From the cell containing the given text, extract its center point as [x, y] coordinate. 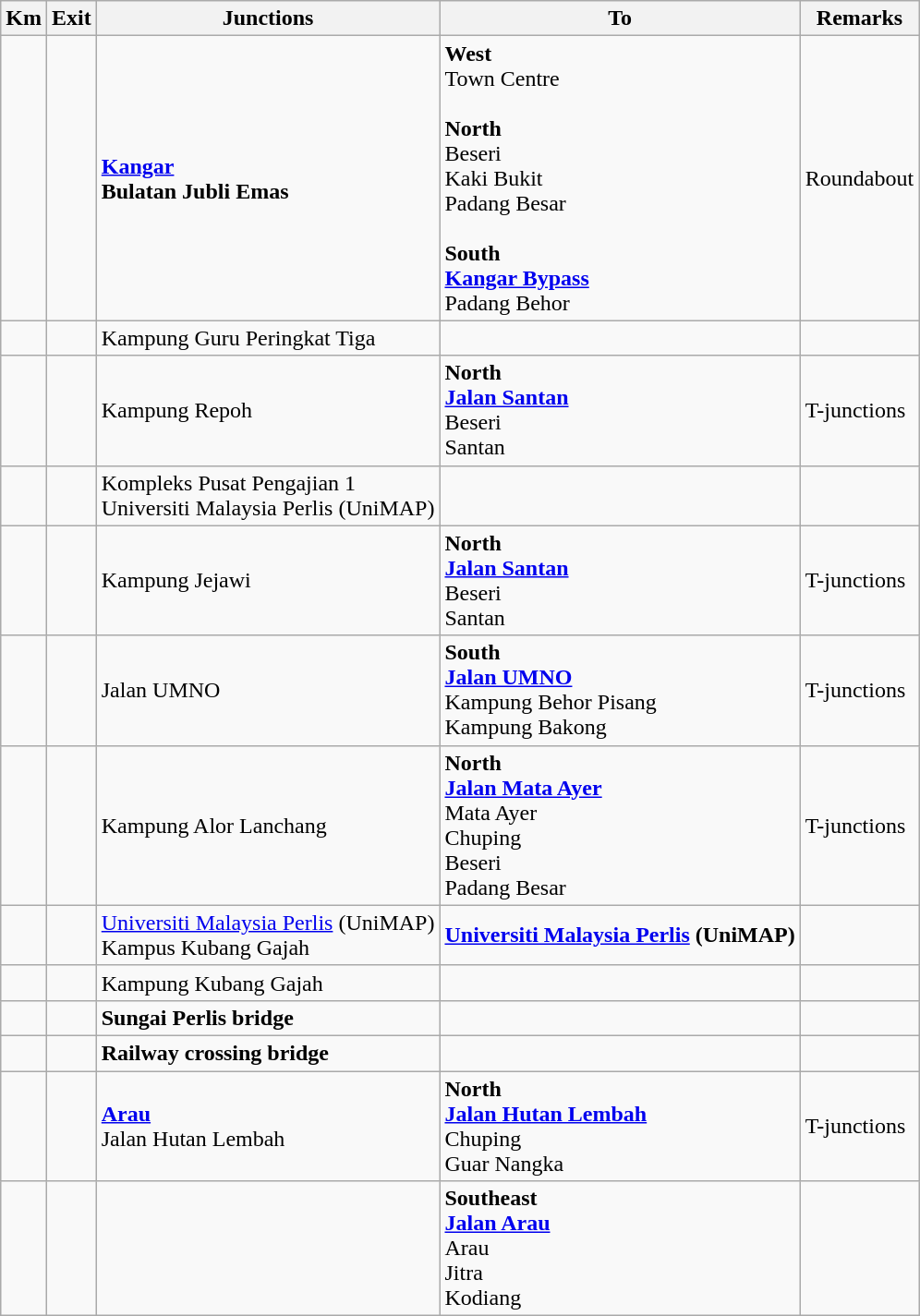
Kampung Kubang Gajah [268, 983]
Southeast Jalan ArauArauJitraKodiang [620, 1249]
Jalan UMNO [268, 691]
Roundabout [859, 178]
North Jalan Hutan LembahChupingGuar Nangka [620, 1127]
Universiti Malaysia Perlis (UniMAP)Kampus Kubang Gajah [268, 935]
KangarBulatan Jubli Emas [268, 178]
Km [24, 18]
Kampung Alor Lanchang [268, 826]
Kompleks Pusat Pengajian 1Universiti Malaysia Perlis (UniMAP) [268, 495]
To [620, 18]
Remarks [859, 18]
Kampung Guru Peringkat Tiga [268, 338]
South Jalan UMNOKampung Behor PisangKampung Bakong [620, 691]
Exit [71, 18]
Kampung Jejawi [268, 580]
Railway crossing bridge [268, 1053]
Universiti Malaysia Perlis (UniMAP) [620, 935]
Kampung Repoh [268, 410]
Junctions [268, 18]
ArauJalan Hutan Lembah [268, 1127]
Sungai Perlis bridge [268, 1018]
West Town CentreNorth Beseri Kaki Bukit Padang BesarSouth Kangar BypassPadang Behor [620, 178]
North Jalan Mata AyerMata AyerChupingBeseriPadang Besar [620, 826]
